Scan for the cell matching the given text and deliver its [x, y] coordinate at center. 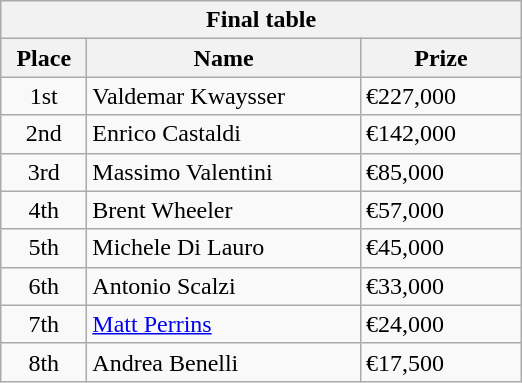
Valdemar Kwaysser [224, 96]
Antonio Scalzi [224, 286]
€85,000 [440, 172]
Andrea Benelli [224, 362]
5th [44, 248]
Final table [262, 20]
8th [44, 362]
4th [44, 210]
€33,000 [440, 286]
1st [44, 96]
Matt Perrins [224, 324]
3rd [44, 172]
7th [44, 324]
Place [44, 58]
€24,000 [440, 324]
Prize [440, 58]
Enrico Castaldi [224, 134]
€45,000 [440, 248]
€227,000 [440, 96]
Name [224, 58]
€142,000 [440, 134]
6th [44, 286]
Massimo Valentini [224, 172]
€17,500 [440, 362]
Brent Wheeler [224, 210]
Michele Di Lauro [224, 248]
2nd [44, 134]
€57,000 [440, 210]
